Identify which cell holds the provided text, then report its [x, y] central coordinate. 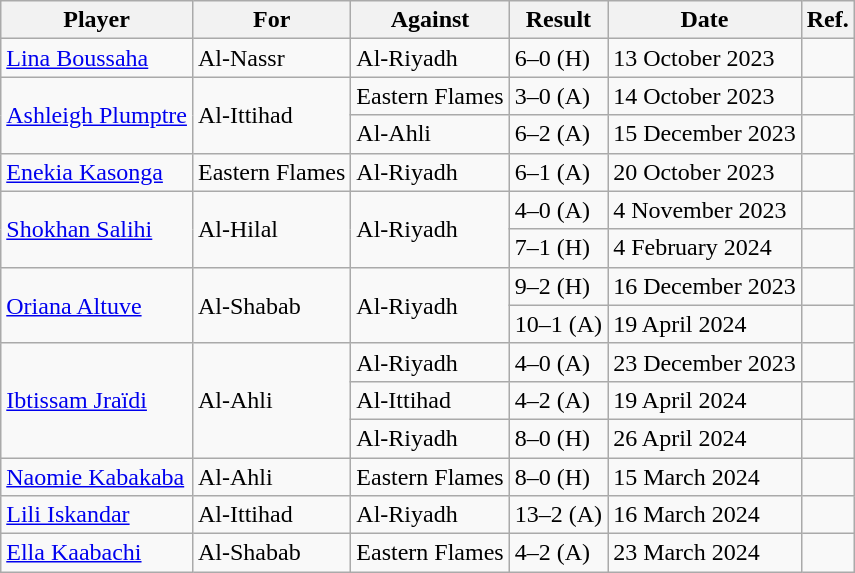
Date [705, 20]
Player [97, 20]
4 November 2023 [705, 210]
Shokhan Salihi [97, 229]
Oriana Altuve [97, 305]
15 March 2024 [705, 477]
13 October 2023 [705, 58]
15 December 2023 [705, 134]
Ella Kaabachi [97, 553]
4 February 2024 [705, 248]
7–1 (H) [558, 248]
Ref. [828, 20]
6–2 (A) [558, 134]
Enekia Kasonga [97, 172]
For [271, 20]
20 October 2023 [705, 172]
6–0 (H) [558, 58]
6–1 (A) [558, 172]
10–1 (A) [558, 324]
26 April 2024 [705, 438]
16 March 2024 [705, 515]
Lina Boussaha [97, 58]
Against [430, 20]
Al-Hilal [271, 229]
Result [558, 20]
Naomie Kabakaba [97, 477]
Ashleigh Plumptre [97, 115]
9–2 (H) [558, 286]
14 October 2023 [705, 96]
23 March 2024 [705, 553]
13–2 (A) [558, 515]
Al-Nassr [271, 58]
16 December 2023 [705, 286]
3–0 (A) [558, 96]
Lili Iskandar [97, 515]
23 December 2023 [705, 362]
Ibtissam Jraïdi [97, 400]
